For the text-containing cell, return its midpoint in [X, Y] coordinate format. 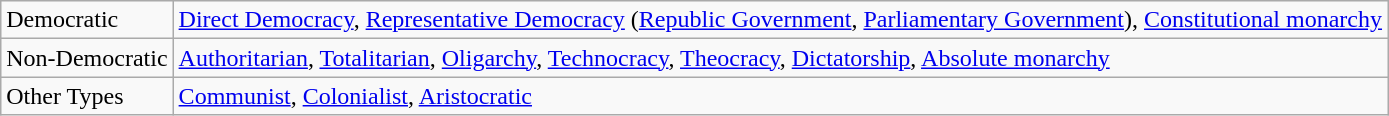
Other Types [87, 96]
Democratic [87, 20]
Communist, Colonialist, Aristocratic [780, 96]
Authoritarian, Totalitarian, Oligarchy, Technocracy, Theocracy, Dictatorship, Absolute monarchy [780, 58]
Non-Democratic [87, 58]
Direct Democracy, Representative Democracy (Republic Government, Parliamentary Government), Constitutional monarchy [780, 20]
